Capture the cell that displays the provided text and extract its (X, Y) central coordinate. 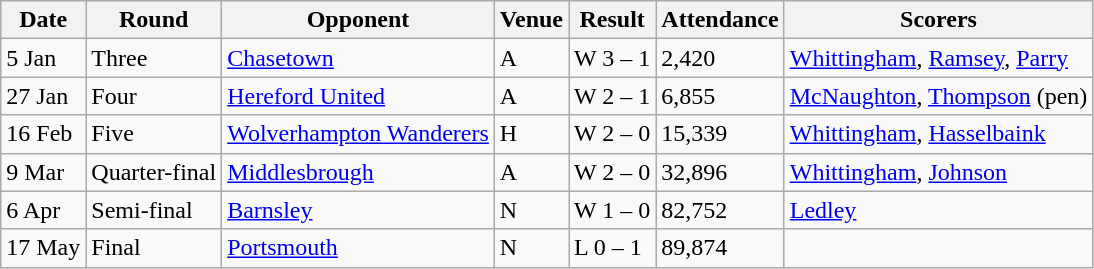
W 2 – 1 (612, 96)
27 Jan (44, 96)
Hereford United (358, 96)
32,896 (720, 172)
Four (154, 96)
Opponent (358, 20)
2,420 (720, 58)
Chasetown (358, 58)
Wolverhampton Wanderers (358, 134)
Whittingham, Ramsey, Parry (938, 58)
McNaughton, Thompson (pen) (938, 96)
Whittingham, Johnson (938, 172)
Final (154, 248)
Attendance (720, 20)
5 Jan (44, 58)
Middlesbrough (358, 172)
6 Apr (44, 210)
L 0 – 1 (612, 248)
82,752 (720, 210)
Date (44, 20)
Result (612, 20)
Portsmouth (358, 248)
W 1 – 0 (612, 210)
Whittingham, Hasselbaink (938, 134)
Three (154, 58)
17 May (44, 248)
9 Mar (44, 172)
H (531, 134)
6,855 (720, 96)
Scorers (938, 20)
Semi-final (154, 210)
Round (154, 20)
89,874 (720, 248)
Ledley (938, 210)
15,339 (720, 134)
16 Feb (44, 134)
W 3 – 1 (612, 58)
Barnsley (358, 210)
Five (154, 134)
Venue (531, 20)
Quarter-final (154, 172)
